Determine the [x, y] coordinate at the center of the cell enclosing the given text.  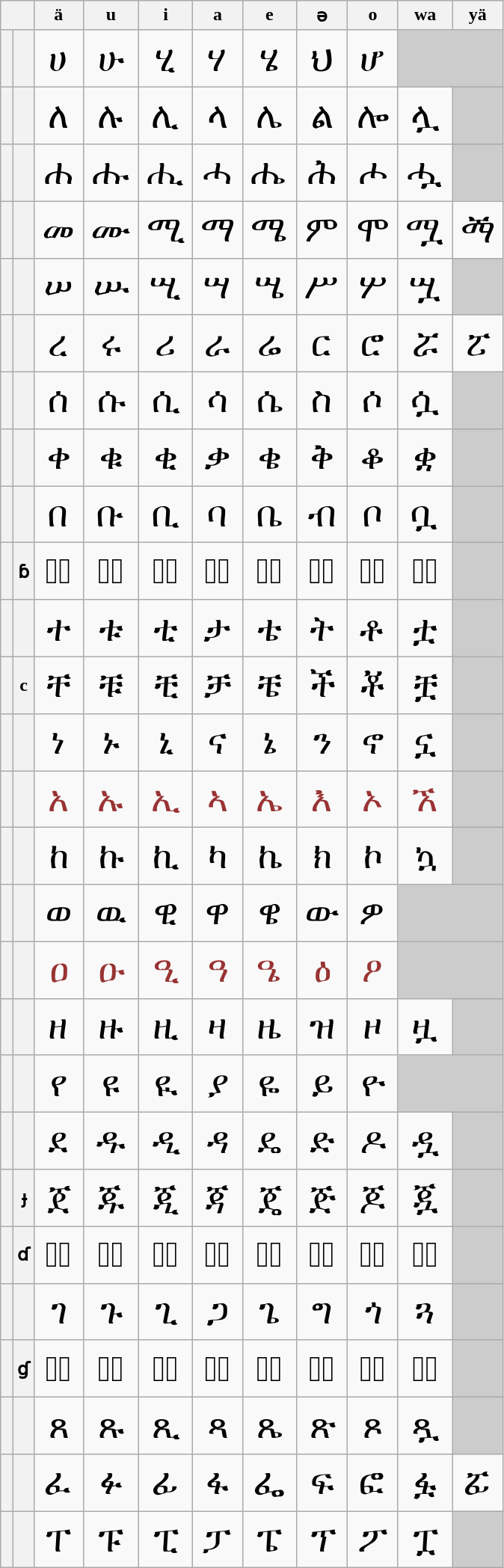
ኑ [111, 742]
ጋ [217, 1312]
ል [322, 115]
ሠ [58, 286]
ɟ [24, 1198]
ር [322, 343]
ጻ [217, 1425]
ዟ [425, 1027]
ዳ፟ [217, 1255]
ዌ [270, 913]
ሃ [217, 58]
ዉ [111, 913]
ዎ [372, 913]
ራ [217, 343]
c [24, 685]
ዷ፟ [425, 1255]
ሱ [111, 400]
ይ [322, 1083]
ə [322, 16]
ቲ [166, 628]
ቆ [372, 458]
ጂ [166, 1198]
ጋ፟ [217, 1368]
ያ [217, 1083]
ጁ [111, 1198]
ኡ [111, 799]
ዝ [322, 1027]
ዕ [322, 970]
ባ [217, 514]
ጀ [58, 1198]
ሂ [166, 58]
yä [477, 16]
ጉ [111, 1312]
ፉ [111, 1483]
ኤ [270, 799]
ው [322, 913]
ጿ [425, 1425]
ɠ [24, 1368]
ፖ [372, 1540]
ቋ [425, 458]
ጌ፟ [270, 1368]
ɓ [24, 571]
ሬ [270, 343]
ለ [58, 115]
ቃ [217, 458]
ቄ [270, 458]
ዬ [270, 1083]
u [111, 16]
ä [58, 16]
ተ [58, 628]
ሊ [166, 115]
ሢ [166, 286]
እ [322, 799]
ሧ [425, 286]
ኢ [166, 799]
ቂ [166, 458]
ሏ [425, 115]
ሁ [111, 58]
ና [217, 742]
ሆ [372, 58]
ጼ [270, 1425]
ሪ [166, 343]
ታ [217, 628]
ቾ [372, 685]
ጓ፟ [425, 1368]
ጽ [322, 1425]
ቦ [372, 514]
ፗ [425, 1540]
ገ፟ [58, 1368]
ካ [217, 856]
ሙ [111, 230]
ላ [217, 115]
ዑ [111, 970]
ዷ [425, 1141]
ዴ፟ [270, 1255]
ሮ [372, 343]
o [372, 16]
ዘ [58, 1027]
ኧ [425, 799]
ቢ [166, 514]
ዶ [372, 1141]
ጆ [372, 1198]
ጉ፟ [111, 1368]
ሜ [270, 230]
ቅ [322, 458]
ሤ [270, 286]
ፔ [270, 1540]
በ [58, 514]
ፚ [477, 1483]
ድ፟ [322, 1255]
ብ፟ [322, 571]
የ [58, 1083]
ፑ [111, 1540]
ቹ [111, 685]
ፊ [166, 1483]
ጎ [372, 1312]
ክ [322, 856]
ɗ [24, 1255]
ፐ [58, 1540]
ዒ [166, 970]
ሶ [372, 400]
ጌ [270, 1312]
ዐ [58, 970]
ቡ [111, 514]
ዱ [111, 1141]
ዓ [217, 970]
ት [322, 628]
ቡ፟ [111, 571]
ሗ [425, 173]
ሡ [111, 286]
ዚ [166, 1027]
ዲ፟ [166, 1255]
e [270, 16]
ቦ፟ [372, 571]
ከ [58, 856]
ደ፟ [58, 1255]
ቤ፟ [270, 571]
ዞ [372, 1027]
ጅ [322, 1198]
ጺ [166, 1425]
ሩ [111, 343]
ሲ [166, 400]
ሉ [111, 115]
ሀ [58, 58]
ኪ [166, 856]
ገ [58, 1312]
ኒ [166, 742]
ግ፟ [322, 1368]
a [217, 16]
ድ [322, 1141]
ኗ [425, 742]
ነ [58, 742]
ዱ፟ [111, 1255]
ች [322, 685]
ዶ፟ [372, 1255]
በ፟ [58, 571]
ቷ [425, 628]
ሓ [217, 173]
ሑ [111, 173]
wa [425, 16]
ጃ [217, 1198]
ፕ [322, 1540]
ን [322, 742]
ህ [322, 58]
ፍ [322, 1483]
ቿ [425, 685]
ኳ [425, 856]
ኔ [270, 742]
ጹ [111, 1425]
ጎ፟ [372, 1368]
ቁ [111, 458]
ዜ [270, 1027]
ብ [322, 514]
ቢ፟ [166, 571]
ቀ [58, 458]
ሥ [322, 286]
ሚ [166, 230]
ፎ [372, 1483]
ኖ [372, 742]
ም [322, 230]
ማ [217, 230]
ዙ [111, 1027]
ኮ [372, 856]
ዲ [166, 1141]
ዔ [270, 970]
ሞ [372, 230]
ሄ [270, 58]
ሐ [58, 173]
ፋ [217, 1483]
ዛ [217, 1027]
ቱ [111, 628]
ቼ [270, 685]
ግ [322, 1312]
ደ [58, 1141]
ዩ [111, 1083]
ፙ [477, 230]
ጾ [372, 1425]
ዊ [166, 913]
ሌ [270, 115]
ቧ [425, 514]
ዋ [217, 913]
ሕ [322, 173]
ዮ [372, 1083]
ፓ [217, 1540]
ወ [58, 913]
ፒ [166, 1540]
ባ፟ [217, 571]
ዳ [217, 1141]
ዴ [270, 1141]
ቸ [58, 685]
ሎ [372, 115]
ፈ [58, 1483]
i [166, 16]
ቤ [270, 514]
ረ [58, 343]
ሴ [270, 400]
መ [58, 230]
ጓ [425, 1312]
ቧ፟ [425, 571]
ኩ [111, 856]
ስ [322, 400]
ሯ [425, 343]
ሳ [217, 400]
ሟ [425, 230]
አ [58, 799]
ሖ [372, 173]
ጊ [166, 1312]
ሣ [217, 286]
ኬ [270, 856]
ዖ [372, 970]
ጊ፟ [166, 1368]
ኣ [217, 799]
ሷ [425, 400]
ቴ [270, 628]
ሦ [372, 286]
ሰ [58, 400]
ኦ [372, 799]
ፌ [270, 1483]
ፘ [477, 343]
ሒ [166, 173]
ጸ [58, 1425]
ሔ [270, 173]
ጄ [270, 1198]
ቶ [372, 628]
ፏ [425, 1483]
ቻ [217, 685]
ቺ [166, 685]
ዪ [166, 1083]
ጇ [425, 1198]
